Search for the cell housing the specified text and yield its (X, Y) center coordinate. 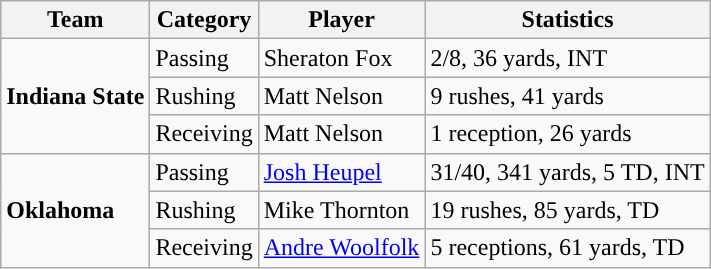
19 rushes, 85 yards, TD (568, 210)
Indiana State (76, 96)
1 reception, 26 yards (568, 134)
Player (342, 20)
Statistics (568, 20)
Category (204, 20)
Sheraton Fox (342, 58)
Josh Heupel (342, 172)
Team (76, 20)
31/40, 341 yards, 5 TD, INT (568, 172)
Andre Woolfolk (342, 248)
Oklahoma (76, 210)
5 receptions, 61 yards, TD (568, 248)
Mike Thornton (342, 210)
2/8, 36 yards, INT (568, 58)
9 rushes, 41 yards (568, 96)
